From the cell containing the given text, extract its center point as [x, y] coordinate. 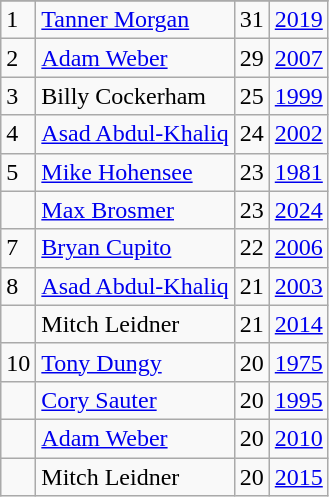
4 [18, 134]
2019 [298, 20]
1975 [298, 362]
Tanner Morgan [135, 20]
8 [18, 286]
2002 [298, 134]
2007 [298, 58]
31 [252, 20]
3 [18, 96]
25 [252, 96]
2015 [298, 477]
Billy Cockerham [135, 96]
Bryan Cupito [135, 248]
2010 [298, 438]
Mike Hohensee [135, 172]
1981 [298, 172]
2 [18, 58]
Cory Sauter [135, 400]
24 [252, 134]
2014 [298, 324]
1 [18, 20]
2006 [298, 248]
Tony Dungy [135, 362]
2024 [298, 210]
10 [18, 362]
1999 [298, 96]
Max Brosmer [135, 210]
2003 [298, 286]
1995 [298, 400]
22 [252, 248]
7 [18, 248]
29 [252, 58]
5 [18, 172]
